Search for the cell housing the specified text and yield its (X, Y) center coordinate. 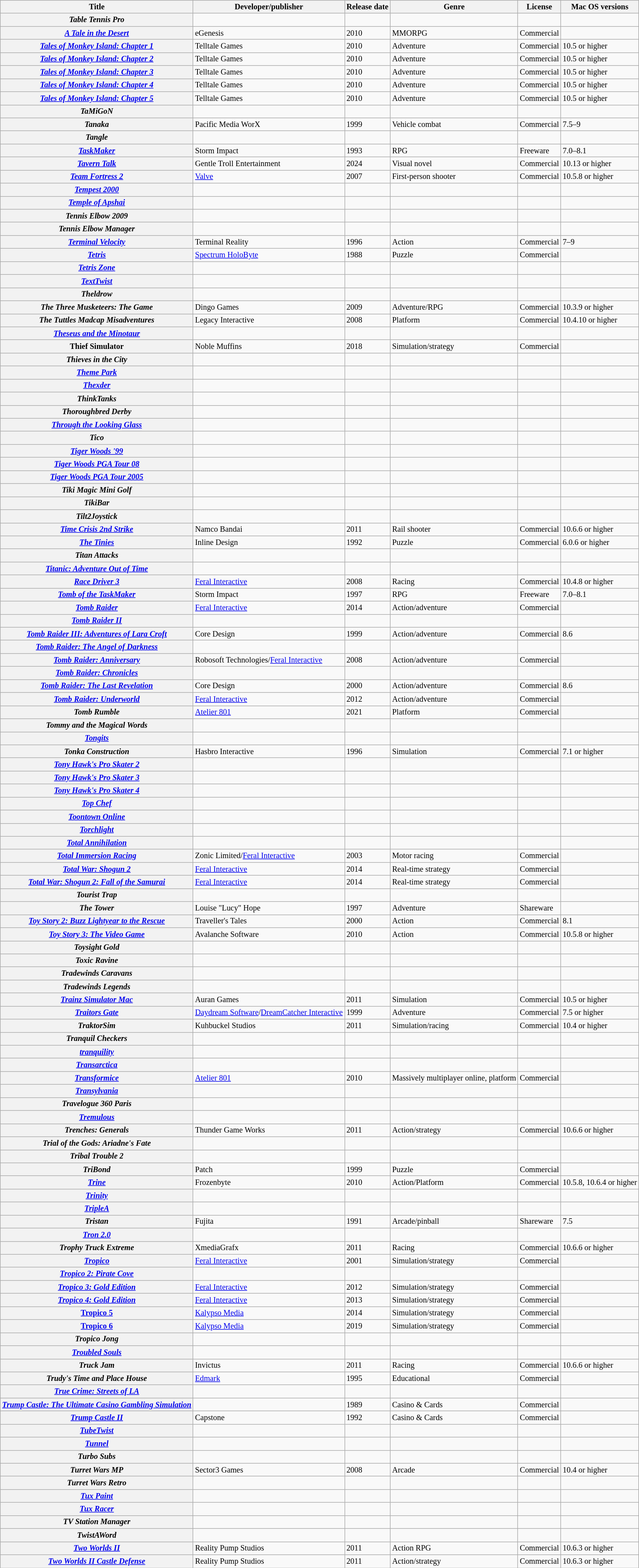
Tropico 4: Gold Edition (97, 1300)
Motor racing (454, 856)
10.3.9 or higher (600, 307)
TripleA (97, 1209)
TaskMaker (97, 151)
Tradewinds Legends (97, 987)
Genre (454, 7)
Traitors Gate (97, 1013)
A Tale in the Desert (97, 33)
Total Immersion Racing (97, 856)
Total War: Shogun 2: Fall of the Samurai (97, 882)
Robosoft Technologies/Feral Interactive (269, 660)
Traveller's Tales (269, 921)
2013 (367, 1300)
Transarctica (97, 1065)
Tanaka (97, 124)
Tiger Woods PGA Tour 2005 (97, 477)
Action/Platform (454, 1182)
Tangle (97, 137)
Visual novel (454, 163)
7–9 (600, 242)
eGenesis (269, 33)
10.13 or higher (600, 163)
Action RPG (454, 1548)
Race Driver 3 (97, 581)
Zonic Limited/Feral Interactive (269, 856)
Tomb Raider: Chronicles (97, 673)
TriBond (97, 1169)
1993 (367, 151)
Legacy Interactive (269, 320)
The Tuttles Madcap Misadventures (97, 320)
Tetris (97, 255)
Truck Jam (97, 1365)
Noble Muffins (269, 346)
Tron 2.0 (97, 1235)
Tradewinds Caravans (97, 973)
Toy Story 3: The Video Game (97, 934)
Thief Simulator (97, 346)
Trinity (97, 1195)
Tropico (97, 1261)
Total Annihilation (97, 843)
Tiger Woods PGA Tour 08 (97, 464)
Tavern Talk (97, 163)
The Tinies (97, 542)
TV Station Manager (97, 1522)
Tales of Monkey Island: Chapter 2 (97, 59)
Tropico 6 (97, 1326)
Arcade (454, 1470)
Tico (97, 438)
7.5 (600, 1221)
Kuhbuckel Studios (269, 1026)
Tony Hawk's Pro Skater 4 (97, 791)
Tomb Rumble (97, 712)
Tourist Trap (97, 895)
TaMiGoN (97, 111)
Edmark (269, 1378)
Tennis Elbow Manager (97, 229)
Tropico 2: Pirate Cove (97, 1274)
Gentle Troll Entertainment (269, 163)
1995 (367, 1378)
The Tower (97, 908)
1991 (367, 1221)
Toy Story 2: Buzz Lightyear to the Rescue (97, 921)
XmediaGrafx (269, 1248)
Tongits (97, 738)
Daydream Software/DreamCatcher Interactive (269, 1013)
Tomb Raider III: Adventures of Lara Croft (97, 634)
Tomb Raider: Anniversary (97, 660)
Arcade/pinball (454, 1221)
Theme Park (97, 373)
Theldrow (97, 294)
Tiki Magic Mini Golf (97, 490)
Team Fortress 2 (97, 177)
Trine (97, 1182)
Title (97, 7)
Tales of Monkey Island: Chapter 4 (97, 85)
TraktorSim (97, 1026)
Release date (367, 7)
Tux Racer (97, 1509)
Developer/publisher (269, 7)
Thexder (97, 385)
Turret Wars Retro (97, 1483)
Tommy and the Magical Words (97, 725)
MMORPG (454, 33)
Thunder Game Works (269, 1130)
Temple of Apshai (97, 203)
Educational (454, 1378)
Tribal Trouble 2 (97, 1156)
2003 (367, 856)
1988 (367, 255)
10.4.8 or higher (600, 581)
Mac OS versions (600, 7)
Transformice (97, 1078)
Avalanche Software (269, 934)
Tempest 2000 (97, 190)
Table Tennis Pro (97, 20)
6.0.6 or higher (600, 542)
Hasbro Interactive (269, 751)
Patch (269, 1169)
2024 (367, 163)
Invictus (269, 1365)
Sector3 Games (269, 1470)
TikiBar (97, 503)
Tunnel (97, 1444)
Titan Attacks (97, 555)
Tales of Monkey Island: Chapter 1 (97, 46)
Toysight Gold (97, 947)
Turbo Subs (97, 1457)
2001 (367, 1261)
Total War: Shogun 2 (97, 869)
Through the Looking Glass (97, 425)
Capstone (269, 1417)
Trophy Truck Extreme (97, 1248)
Tales of Monkey Island: Chapter 3 (97, 72)
Time Crisis 2nd Strike (97, 529)
Trump Castle: The Ultimate Casino Gambling Simulation (97, 1405)
First-person shooter (454, 177)
1989 (367, 1405)
Toxic Ravine (97, 960)
TubeTwist (97, 1431)
Adventure/RPG (454, 307)
Simulation/racing (454, 1026)
Tony Hawk's Pro Skater 3 (97, 777)
Tranquil Checkers (97, 1039)
Valve (269, 177)
Titanic: Adventure Out of Time (97, 569)
Tremulous (97, 1117)
TwistAWord (97, 1535)
Spectrum HoloByte (269, 255)
Torchlight (97, 830)
Dingo Games (269, 307)
The Three Musketeers: The Game (97, 307)
TextTwist (97, 281)
Tropico 5 (97, 1313)
Two Worlds II (97, 1548)
Tropico Jong (97, 1339)
Tony Hawk's Pro Skater 2 (97, 764)
Pacific Media WorX (269, 124)
Tropico 3: Gold Edition (97, 1287)
7.1 or higher (600, 751)
Two Worlds II Castle Defense (97, 1561)
Tiger Woods '99 (97, 451)
Inline Design (269, 542)
Tomb Raider II (97, 621)
10.5.8, 10.6.4 or higher (600, 1182)
8.1 (600, 921)
Tennis Elbow 2009 (97, 216)
Travelogue 360 Paris (97, 1104)
License (539, 7)
Tomb Raider: Underworld (97, 699)
Thieves in the City (97, 359)
Massively multiplayer online, platform (454, 1078)
Tonka Construction (97, 751)
Tristan (97, 1221)
Trenches: Generals (97, 1130)
Top Chef (97, 803)
7.5–9 (600, 124)
Auran Games (269, 999)
tranquility (97, 1052)
2007 (367, 177)
Tales of Monkey Island: Chapter 5 (97, 98)
Tilt2Joystick (97, 516)
Troubled Souls (97, 1352)
Terminal Velocity (97, 242)
Tux Paint (97, 1496)
Tetris Zone (97, 268)
Transylvania (97, 1091)
Tomb Raider (97, 608)
Rail shooter (454, 529)
10.4.10 or higher (600, 320)
Trainz Simulator Mac (97, 999)
Vehicle combat (454, 124)
Frozenbyte (269, 1182)
Toontown Online (97, 817)
Theseus and the Minotaur (97, 333)
Trump Castle II (97, 1417)
2018 (367, 346)
7.5 or higher (600, 1013)
2021 (367, 712)
Fujita (269, 1221)
Tomb Raider: The Last Revelation (97, 686)
Tomb Raider: The Angel of Darkness (97, 647)
2019 (367, 1326)
Namco Bandai (269, 529)
Louise "Lucy" Hope (269, 908)
Tomb of the TaskMaker (97, 595)
Trudy's Time and Place House (97, 1378)
2009 (367, 307)
Turret Wars MP (97, 1470)
True Crime: Streets of LA (97, 1391)
Terminal Reality (269, 242)
Trial of the Gods: Ariadne's Fate (97, 1143)
Thoroughbred Derby (97, 412)
ThinkTanks (97, 399)
